For the text-containing cell, return its midpoint in (X, Y) coordinate format. 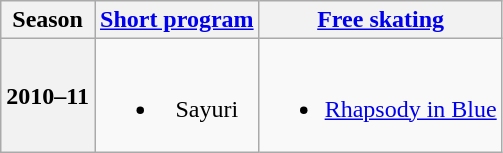
Rhapsody in Blue (380, 96)
Short program (176, 20)
2010–11 (48, 96)
Sayuri (176, 96)
Free skating (380, 20)
Season (48, 20)
